Determine the [x, y] coordinate at the center of the cell enclosing the given text.  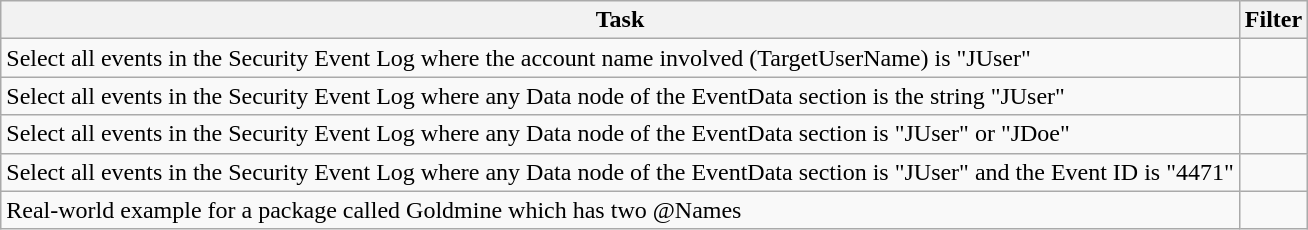
Select all events in the Security Event Log where any Data node of the EventData section is "JUser" or "JDoe" [620, 134]
Select all events in the Security Event Log where any Data node of the EventData section is "JUser" and the Event ID is "4471" [620, 172]
Filter [1273, 20]
Real-world example for a package called Goldmine which has two @Names [620, 210]
Select all events in the Security Event Log where any Data node of the EventData section is the string "JUser" [620, 96]
Task [620, 20]
Select all events in the Security Event Log where the account name involved (TargetUserName) is "JUser" [620, 58]
